Detect which cell encompasses the target text, then output its [X, Y] center coordinate. 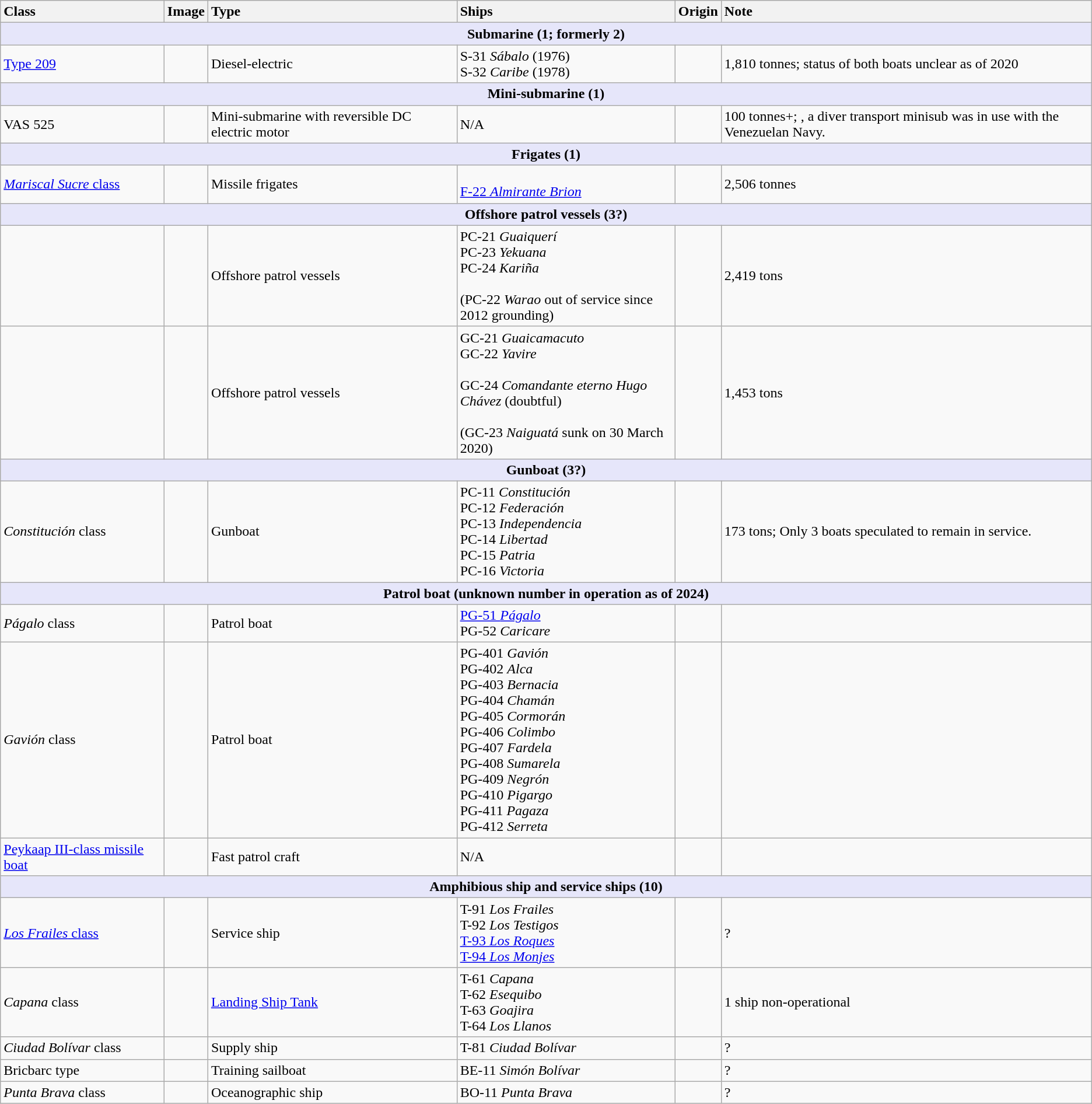
T-91 Los FrailesT-92 Los TestigosT-93 Los RoquesT-94 Los Monjes [566, 932]
Offshore patrol vessels (3?) [546, 214]
Constitución class [83, 531]
GC-21 GuaicamacutoGC-22 YavireGC-24 Comandante eterno Hugo Chávez (doubtful) (GC-23 Naiguatá sunk on 30 March 2020) [566, 392]
Supply ship [332, 1048]
T-81 Ciudad Bolívar [566, 1048]
100 tonnes+; , a diver transport minisub was in use with the Venezuelan Navy. [907, 124]
Capana class [83, 1002]
Service ship [332, 932]
Mini-submarine (1) [546, 94]
Class [83, 12]
Missile frigates [332, 184]
2,506 tonnes [907, 184]
Type 209 [83, 64]
Págalo class [83, 623]
Landing Ship Tank [332, 1002]
1 ship non-operational [907, 1002]
Note [907, 12]
Diesel-electric [332, 64]
Gunboat [332, 531]
Image [185, 12]
173 tons; Only 3 boats speculated to remain in service. [907, 531]
T-61 CapanaT-62 EsequiboT-63 GoajiraT-64 Los Llanos [566, 1002]
BO-11 Punta Brava [566, 1092]
Origin [698, 12]
1,453 tons [907, 392]
VAS 525 [83, 124]
Mini-submarine with reversible DC electric motor [332, 124]
Frigates (1) [546, 154]
PC-11 ConstituciónPC-12 FederaciónPC-13 IndependenciaPC-14 LibertadPC-15 PatriaPC-16 Victoria [566, 531]
BE-11 Simón Bolívar [566, 1070]
Fast patrol craft [332, 857]
Ciudad Bolívar class [83, 1048]
Peykaap III-class missile boat [83, 857]
1,810 tonnes; status of both boats unclear as of 2020 [907, 64]
F-22 Almirante Brion [566, 184]
Los Frailes class [83, 932]
Gunboat (3?) [546, 470]
Ships [566, 12]
Type [332, 12]
PG-51 PágaloPG-52 Caricare [566, 623]
Training sailboat [332, 1070]
PC-21 GuaiqueríPC-23 YekuanaPC-24 Kariña(PC-22 Warao out of service since 2012 grounding) [566, 275]
Oceanographic ship [332, 1092]
2,419 tons [907, 275]
Bricbarc type [83, 1070]
Submarine (1; formerly 2) [546, 34]
Patrol boat (unknown number in operation as of 2024) [546, 593]
Amphibious ship and service ships (10) [546, 887]
Mariscal Sucre class [83, 184]
Punta Brava class [83, 1092]
Gavión class [83, 740]
S-31 Sábalo (1976)S-32 Caribe (1978) [566, 64]
